Pinpoint the cell where the given text exists, returning its [x, y] midpoint coordinate. 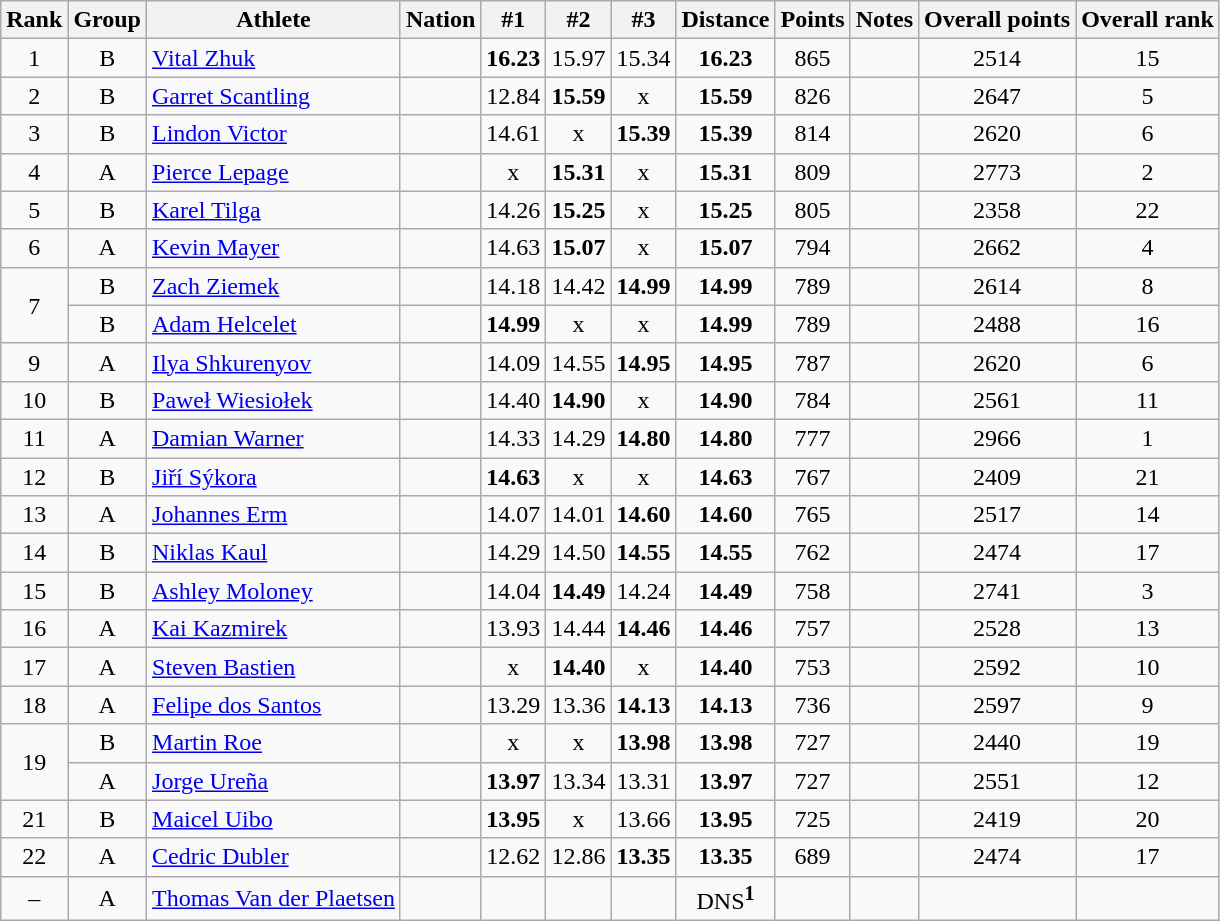
2517 [998, 515]
762 [812, 553]
757 [812, 629]
Overall rank [1148, 20]
809 [812, 172]
14.26 [514, 210]
2662 [998, 248]
14.04 [514, 591]
Johannes Erm [274, 515]
Vital Zhuk [274, 58]
2551 [998, 781]
Steven Bastien [274, 667]
2528 [998, 629]
14.50 [578, 553]
2488 [998, 324]
12.84 [514, 96]
20 [1148, 819]
Overall points [998, 20]
12.62 [514, 857]
13.93 [514, 629]
7 [34, 305]
13.66 [644, 819]
2358 [998, 210]
767 [812, 477]
2647 [998, 96]
826 [812, 96]
2561 [998, 400]
2592 [998, 667]
14.24 [644, 591]
Rank [34, 20]
2741 [998, 591]
12.86 [578, 857]
2773 [998, 172]
2614 [998, 286]
689 [812, 857]
Adam Helcelet [274, 324]
Kevin Mayer [274, 248]
#3 [644, 20]
13.29 [514, 705]
2514 [998, 58]
Kai Kazmirek [274, 629]
– [34, 898]
Notes [884, 20]
Jiří Sýkora [274, 477]
#1 [514, 20]
777 [812, 438]
2409 [998, 477]
Ilya Shkurenyov [274, 362]
2597 [998, 705]
13.34 [578, 781]
Points [812, 20]
14.09 [514, 362]
#2 [578, 20]
Damian Warner [274, 438]
Pierce Lepage [274, 172]
Distance [726, 20]
2966 [998, 438]
784 [812, 400]
13.36 [578, 705]
14.01 [578, 515]
Karel Tilga [274, 210]
14.07 [514, 515]
DNS1 [726, 898]
15.34 [644, 58]
Nation [440, 20]
736 [812, 705]
758 [812, 591]
14.33 [514, 438]
Paweł Wiesiołek [274, 400]
Niklas Kaul [274, 553]
Zach Ziemek [274, 286]
805 [812, 210]
14.61 [514, 134]
Athlete [274, 20]
14.44 [578, 629]
14.18 [514, 286]
814 [812, 134]
Martin Roe [274, 743]
787 [812, 362]
725 [812, 819]
8 [1148, 286]
18 [34, 705]
13.31 [644, 781]
794 [812, 248]
2440 [998, 743]
15.97 [578, 58]
Thomas Van der Plaetsen [274, 898]
865 [812, 58]
14.42 [578, 286]
Maicel Uibo [274, 819]
Group [108, 20]
Cedric Dubler [274, 857]
Felipe dos Santos [274, 705]
753 [812, 667]
Jorge Ureña [274, 781]
Garret Scantling [274, 96]
Ashley Moloney [274, 591]
765 [812, 515]
2419 [998, 819]
Lindon Victor [274, 134]
